Extract the (x, y) coordinate from the center of the cell holding the provided text.  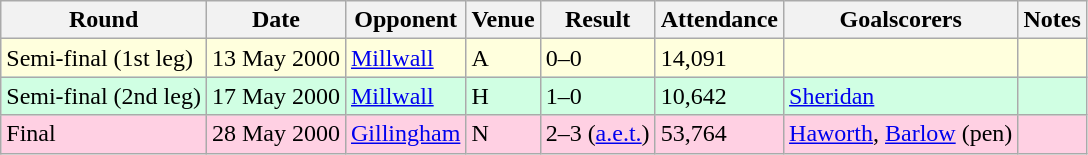
13 May 2000 (276, 58)
Notes (1052, 20)
Round (104, 20)
Gillingham (405, 134)
2–3 (a.e.t.) (598, 134)
Venue (503, 20)
10,642 (719, 96)
A (503, 58)
Sheridan (901, 96)
Result (598, 20)
1–0 (598, 96)
53,764 (719, 134)
28 May 2000 (276, 134)
Final (104, 134)
17 May 2000 (276, 96)
Goalscorers (901, 20)
Date (276, 20)
14,091 (719, 58)
Semi-final (2nd leg) (104, 96)
Semi-final (1st leg) (104, 58)
N (503, 134)
Opponent (405, 20)
H (503, 96)
Haworth, Barlow (pen) (901, 134)
Attendance (719, 20)
0–0 (598, 58)
